Determine the [x, y] coordinate at the center of the cell enclosing the given text.  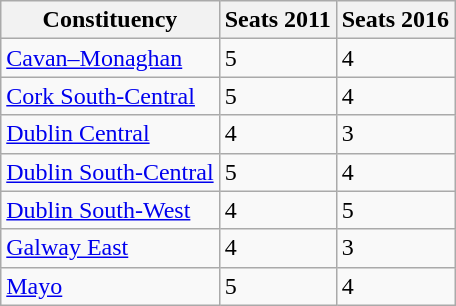
Cavan–Monaghan [110, 58]
Constituency [110, 20]
Mayo [110, 286]
Dublin South-West [110, 210]
Dublin Central [110, 134]
Cork South-Central [110, 96]
Seats 2011 [278, 20]
Dublin South-Central [110, 172]
Galway East [110, 248]
Seats 2016 [395, 20]
